Search for the cell housing the specified text and yield its [X, Y] center coordinate. 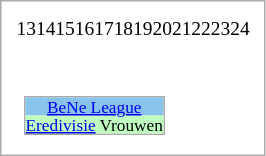
BeNe League [94, 107]
20 [162, 28]
19 [142, 28]
24 [240, 28]
Eredivisie Vrouwen [94, 125]
15 [64, 28]
17 [104, 28]
22 [200, 28]
18 [124, 28]
16 [84, 28]
14 [46, 28]
23 [220, 28]
21 [182, 28]
13 [26, 28]
